Determine the (x, y) coordinate at the center of the cell enclosing the given text.  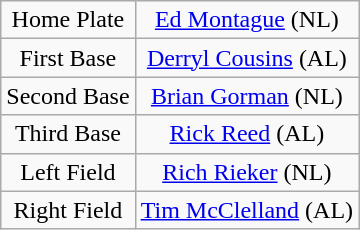
Right Field (68, 210)
Left Field (68, 172)
Tim McClelland (AL) (247, 210)
First Base (68, 58)
Second Base (68, 96)
Third Base (68, 134)
Rick Reed (AL) (247, 134)
Home Plate (68, 20)
Ed Montague (NL) (247, 20)
Derryl Cousins (AL) (247, 58)
Brian Gorman (NL) (247, 96)
Rich Rieker (NL) (247, 172)
